From the cell containing the given text, extract its center point as [x, y] coordinate. 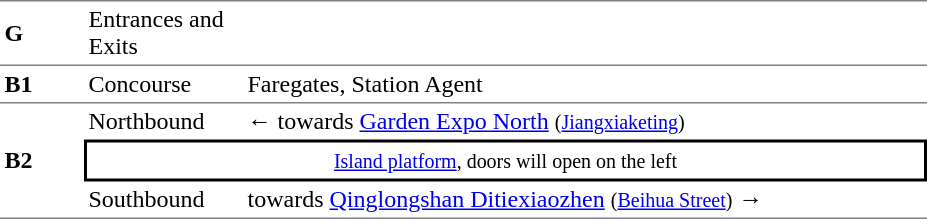
Island platform, doors will open on the left [506, 161]
Northbound [164, 122]
B1 [42, 84]
Concourse [164, 84]
G [42, 32]
Entrances and Exits [164, 32]
Faregates, Station Agent [585, 84]
← towards Garden Expo North (Jiangxiaketing) [585, 122]
